Pinpoint the cell where the given text exists, returning its (X, Y) midpoint coordinate. 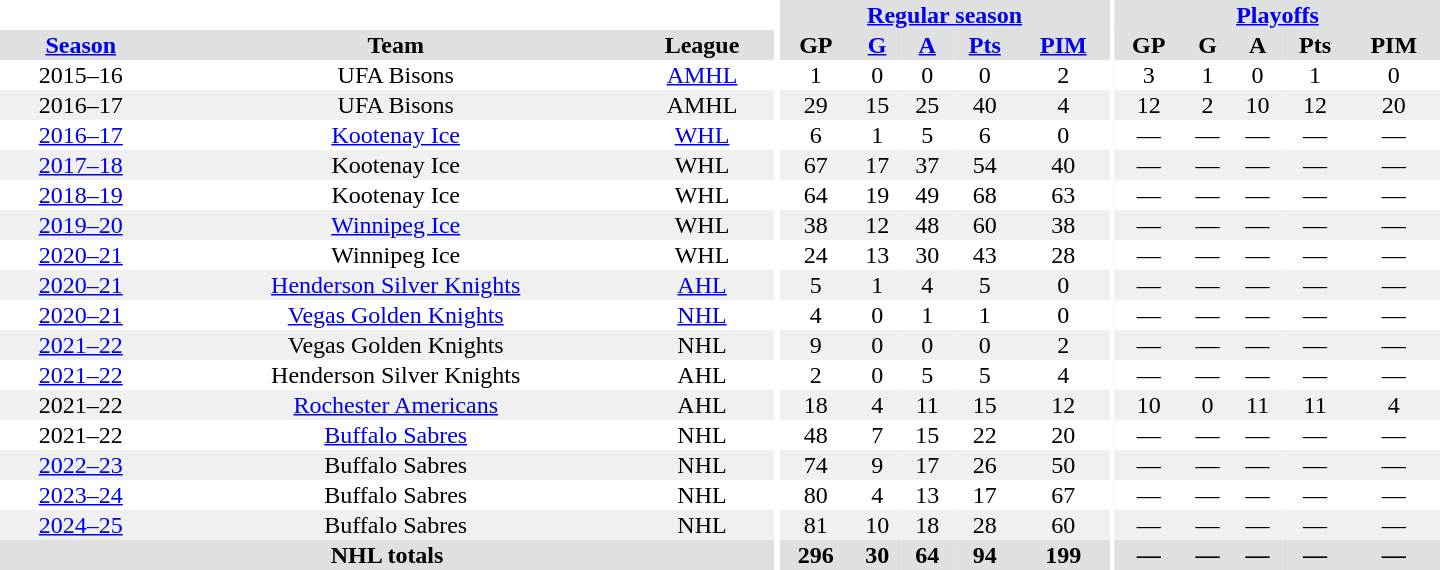
2023–24 (81, 495)
Rochester Americans (396, 405)
2019–20 (81, 225)
2024–25 (81, 525)
43 (984, 255)
Playoffs (1278, 15)
24 (816, 255)
Regular season (945, 15)
63 (1063, 195)
68 (984, 195)
26 (984, 465)
54 (984, 165)
NHL totals (387, 555)
Team (396, 45)
22 (984, 435)
2018–19 (81, 195)
2022–23 (81, 465)
2015–16 (81, 75)
37 (927, 165)
19 (877, 195)
50 (1063, 465)
Season (81, 45)
49 (927, 195)
25 (927, 105)
94 (984, 555)
199 (1063, 555)
29 (816, 105)
2017–18 (81, 165)
74 (816, 465)
296 (816, 555)
81 (816, 525)
80 (816, 495)
3 (1148, 75)
League (702, 45)
7 (877, 435)
